Return the [x, y] coordinate for the center point of the cell that contains the specified text.  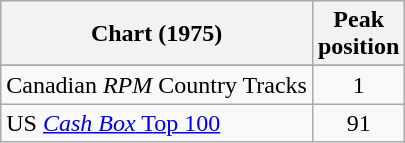
US Cash Box Top 100 [157, 123]
Chart (1975) [157, 34]
1 [358, 85]
91 [358, 123]
Canadian RPM Country Tracks [157, 85]
Peakposition [358, 34]
